Pinpoint the cell where the given text exists, returning its [X, Y] midpoint coordinate. 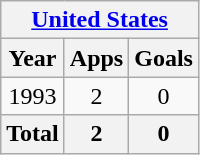
Year [33, 58]
Total [33, 134]
Goals [164, 58]
1993 [33, 96]
United States [100, 20]
Apps [96, 58]
